Return the (X, Y) coordinate for the center point of the cell that contains the specified text.  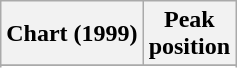
Chart (1999) (72, 34)
Peakposition (189, 34)
